Output the (X, Y) coordinate of the center of the cell containing the given text.  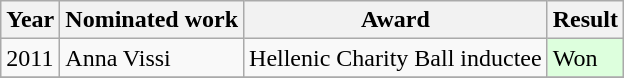
Anna Vissi (152, 58)
Award (396, 20)
Won (585, 58)
Hellenic Charity Ball inductee (396, 58)
Result (585, 20)
Year (30, 20)
2011 (30, 58)
Nominated work (152, 20)
